Extract the (x, y) coordinate from the center of the cell holding the provided text.  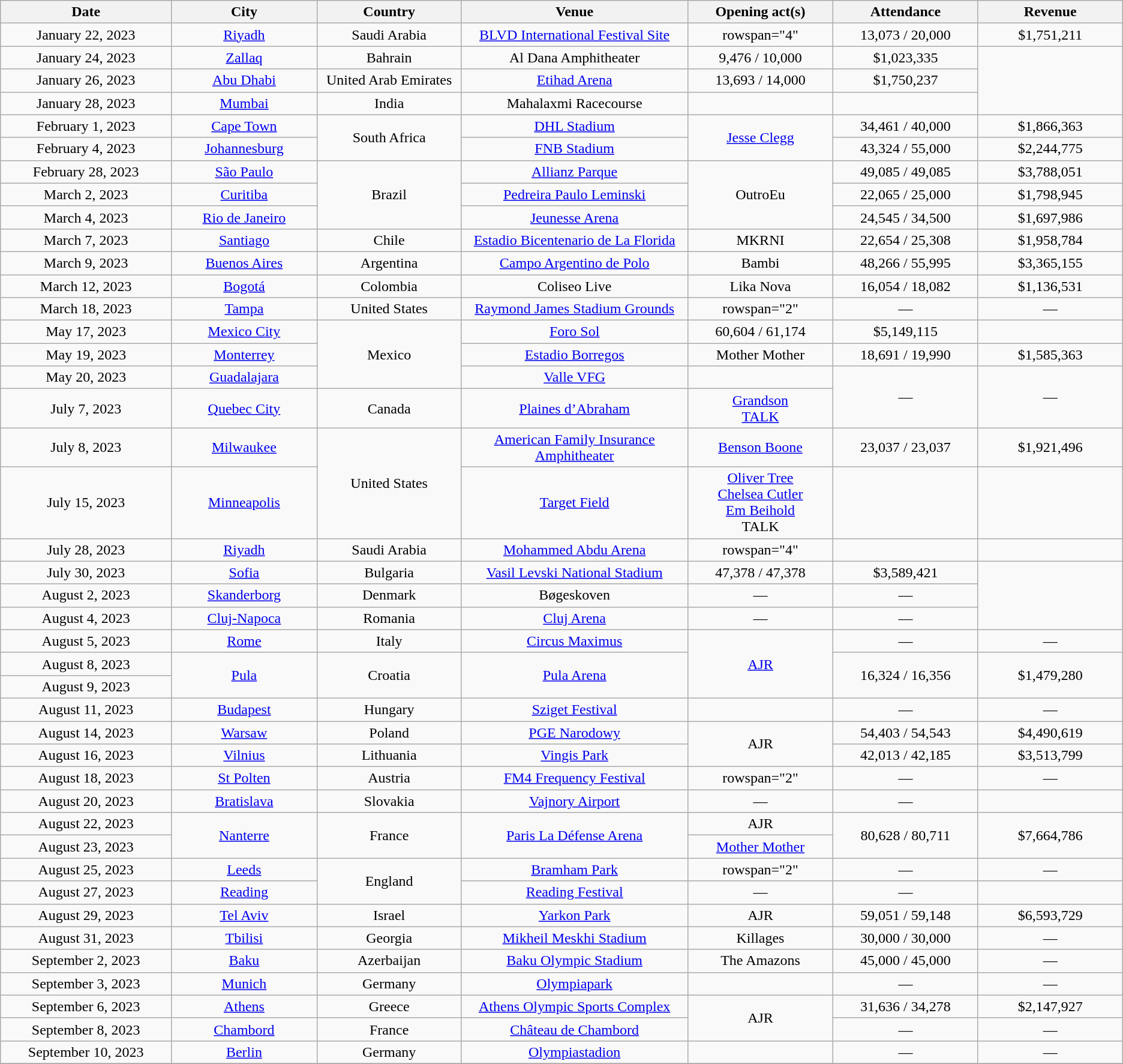
49,085 / 49,085 (906, 172)
$2,244,775 (1050, 149)
Pula (245, 675)
Circus Maximus (575, 641)
Mumbai (245, 103)
Bratislava (245, 801)
Olympiapark (575, 984)
August 2, 2023 (86, 595)
England (389, 881)
45,000 / 45,000 (906, 961)
Tel Aviv (245, 915)
Country (389, 12)
Curitiba (245, 194)
$3,788,051 (1050, 172)
Chile (389, 240)
Chambord (245, 1029)
$7,664,786 (1050, 835)
$5,149,115 (906, 332)
Tbilisi (245, 938)
Valle VFG (575, 377)
23,037 / 23,037 (906, 448)
Attendance (906, 12)
Estadio Bicentenario de La Florida (575, 240)
May 19, 2023 (86, 355)
May 17, 2023 (86, 332)
Vajnory Airport (575, 801)
Santiago (245, 240)
March 7, 2023 (86, 240)
Israel (389, 915)
Leeds (245, 870)
47,378 / 47,378 (760, 573)
August 11, 2023 (86, 709)
$1,751,211 (1050, 35)
March 4, 2023 (86, 217)
January 28, 2023 (86, 103)
30,000 / 30,000 (906, 938)
August 14, 2023 (86, 733)
$1,479,280 (1050, 675)
Guadalajara (245, 377)
Sziget Festival (575, 709)
South Africa (389, 137)
Estadio Borregos (575, 355)
St Polten (245, 778)
United Arab Emirates (389, 80)
July 8, 2023 (86, 448)
$1,585,363 (1050, 355)
13,693 / 14,000 (760, 80)
Greece (389, 1006)
Athens Olympic Sports Complex (575, 1006)
Venue (575, 12)
Vilnius (245, 756)
$1,958,784 (1050, 240)
9,476 / 10,000 (760, 58)
Pula Arena (575, 675)
Quebec City (245, 408)
January 24, 2023 (86, 58)
July 15, 2023 (86, 503)
48,266 / 55,995 (906, 263)
13,073 / 20,000 (906, 35)
Mexico (389, 355)
Sofia (245, 573)
$2,147,927 (1050, 1006)
City (245, 12)
August 9, 2023 (86, 687)
FM4 Frequency Festival (575, 778)
Cape Town (245, 126)
September 3, 2023 (86, 984)
Bramham Park (575, 870)
Reading Festival (575, 892)
Al Dana Amphitheater (575, 58)
Etihad Arena (575, 80)
August 23, 2023 (86, 847)
August 8, 2023 (86, 664)
August 25, 2023 (86, 870)
Colombia (389, 286)
February 1, 2023 (86, 126)
Brazil (389, 194)
American Family Insurance Amphitheater (575, 448)
$1,921,496 (1050, 448)
Bambi (760, 263)
Munich (245, 984)
Vingis Park (575, 756)
Foro Sol (575, 332)
$1,697,986 (1050, 217)
Baku Olympic Stadium (575, 961)
August 16, 2023 (86, 756)
Poland (389, 733)
Minneapolis (245, 503)
Paris La Défense Arena (575, 835)
Canada (389, 408)
Château de Chambord (575, 1029)
Romania (389, 618)
March 12, 2023 (86, 286)
Opening act(s) (760, 12)
February 4, 2023 (86, 149)
India (389, 103)
Cluj Arena (575, 618)
BLVD International Festival Site (575, 35)
São Paulo (245, 172)
Benson Boone (760, 448)
Georgia (389, 938)
16,054 / 18,082 (906, 286)
January 26, 2023 (86, 80)
42,013 / 42,185 (906, 756)
$3,513,799 (1050, 756)
PGE Narodowy (575, 733)
September 6, 2023 (86, 1006)
Jeunesse Arena (575, 217)
Lika Nova (760, 286)
$1,866,363 (1050, 126)
September 8, 2023 (86, 1029)
August 4, 2023 (86, 618)
Rio de Janeiro (245, 217)
The Amazons (760, 961)
$1,750,237 (906, 80)
March 18, 2023 (86, 309)
August 27, 2023 (86, 892)
Reading (245, 892)
Raymond James Stadium Grounds (575, 309)
22,654 / 25,308 (906, 240)
Italy (389, 641)
Tampa (245, 309)
May 20, 2023 (86, 377)
Killages (760, 938)
February 28, 2023 (86, 172)
Coliseo Live (575, 286)
34,461 / 40,000 (906, 126)
OutroEu (760, 194)
Mahalaxmi Racecourse (575, 103)
Denmark (389, 595)
Date (86, 12)
Vasil Levski National Stadium (575, 573)
August 5, 2023 (86, 641)
Athens (245, 1006)
August 18, 2023 (86, 778)
Revenue (1050, 12)
Olympiastadion (575, 1052)
Warsaw (245, 733)
Mexico City (245, 332)
September 10, 2023 (86, 1052)
31,636 / 34,278 (906, 1006)
16,324 / 16,356 (906, 675)
Jesse Clegg (760, 137)
Bahrain (389, 58)
Oliver TreeChelsea CutlerEm BeiholdTALK (760, 503)
18,691 / 19,990 (906, 355)
July 30, 2023 (86, 573)
Bulgaria (389, 573)
Bogotá (245, 286)
$1,798,945 (1050, 194)
Lithuania (389, 756)
Croatia (389, 675)
Plaines d’Abraham (575, 408)
DHL Stadium (575, 126)
Argentina (389, 263)
July 7, 2023 (86, 408)
Monterrey (245, 355)
Buenos Aires (245, 263)
Hungary (389, 709)
80,628 / 80,711 (906, 835)
Nanterre (245, 835)
$1,136,531 (1050, 286)
Abu Dhabi (245, 80)
September 2, 2023 (86, 961)
August 29, 2023 (86, 915)
Pedreira Paulo Leminski (575, 194)
Allianz Parque (575, 172)
Campo Argentino de Polo (575, 263)
43,324 / 55,000 (906, 149)
Johannesburg (245, 149)
Mikheil Meskhi Stadium (575, 938)
March 9, 2023 (86, 263)
FNB Stadium (575, 149)
MKRNI (760, 240)
Zallaq (245, 58)
$3,589,421 (906, 573)
$1,023,335 (906, 58)
August 20, 2023 (86, 801)
Slovakia (389, 801)
Bøgeskoven (575, 595)
Cluj-Napoca (245, 618)
$3,365,155 (1050, 263)
54,403 / 54,543 (906, 733)
Milwaukee (245, 448)
Baku (245, 961)
Yarkon Park (575, 915)
January 22, 2023 (86, 35)
Azerbaijan (389, 961)
March 2, 2023 (86, 194)
59,051 / 59,148 (906, 915)
August 22, 2023 (86, 824)
August 31, 2023 (86, 938)
$6,593,729 (1050, 915)
$4,490,619 (1050, 733)
Mohammed Abdu Arena (575, 550)
GrandsonTALK (760, 408)
60,604 / 61,174 (760, 332)
22,065 / 25,000 (906, 194)
Skanderborg (245, 595)
Austria (389, 778)
July 28, 2023 (86, 550)
Rome (245, 641)
24,545 / 34,500 (906, 217)
Target Field (575, 503)
Budapest (245, 709)
Berlin (245, 1052)
